Pinpoint the cell where the given text exists, returning its [X, Y] midpoint coordinate. 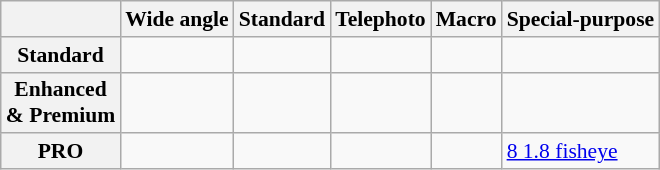
Wide angle [176, 19]
PRO [60, 152]
Macro [466, 19]
Special-purpose [581, 19]
Telephoto [380, 19]
8 1.8 fisheye [581, 152]
Enhanced& Premium [60, 102]
